Determine the [x, y] coordinate at the center of the cell enclosing the given text.  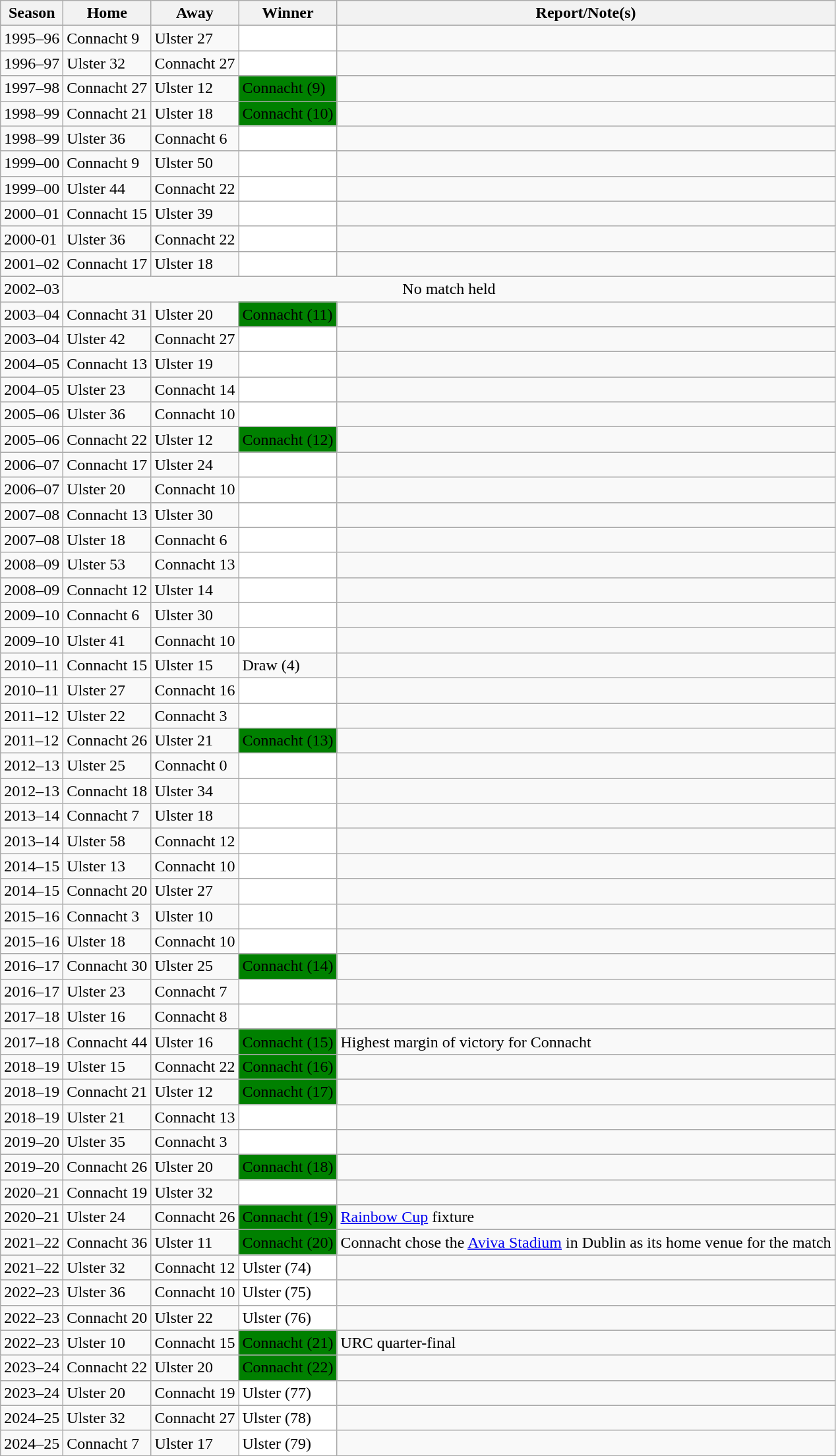
Connacht 16 [195, 690]
Connacht (19) [287, 1217]
Connacht 8 [195, 1016]
Highest margin of victory for Connacht [585, 1041]
Ulster 39 [195, 214]
Connacht 30 [107, 966]
Connacht 44 [107, 1041]
Connacht (10) [287, 113]
Connacht (20) [287, 1242]
Connacht 31 [107, 314]
Ulster 41 [107, 640]
Ulster (76) [287, 1318]
Connacht (12) [287, 440]
Ulster 11 [195, 1242]
Connacht (9) [287, 88]
Connacht (17) [287, 1092]
1995–96 [32, 38]
Rainbow Cup fixture [585, 1217]
Connacht (18) [287, 1167]
Ulster 44 [107, 189]
URC quarter-final [585, 1343]
Connacht (21) [287, 1343]
1996–97 [32, 63]
2001–02 [32, 264]
Season [32, 13]
Connacht (16) [287, 1066]
2000–01 [32, 214]
No match held [449, 289]
Ulster 17 [195, 1443]
Ulster (75) [287, 1293]
Connacht chose the Aviva Stadium in Dublin as its home venue for the match [585, 1242]
Connacht (22) [287, 1368]
Ulster 34 [195, 791]
Winner [287, 13]
Connacht 36 [107, 1242]
Away [195, 13]
Ulster 19 [195, 364]
Connacht (13) [287, 741]
Connacht (14) [287, 966]
Ulster (79) [287, 1443]
Connacht 14 [195, 390]
Connacht (15) [287, 1041]
Draw (4) [287, 665]
Connacht (11) [287, 314]
Ulster 58 [107, 841]
Ulster (77) [287, 1393]
Ulster 42 [107, 339]
2000-01 [32, 239]
Ulster 50 [195, 163]
Home [107, 13]
Ulster 14 [195, 590]
Report/Note(s) [585, 13]
1997–98 [32, 88]
2002–03 [32, 289]
Ulster 53 [107, 565]
Ulster (78) [287, 1418]
Ulster 35 [107, 1142]
Connacht 0 [195, 766]
Ulster 13 [107, 866]
Connacht 18 [107, 791]
Ulster (74) [287, 1267]
